Return (x, y) of the center of cell containing provided text 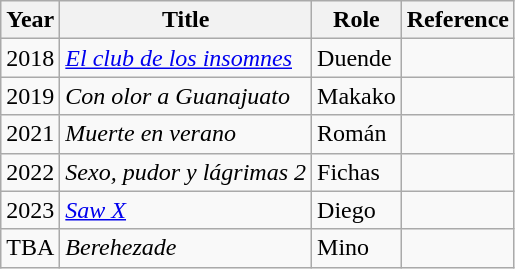
Con olor a Guanajuato (186, 96)
Role (357, 20)
2022 (30, 172)
2021 (30, 134)
El club de los insomnes (186, 58)
2023 (30, 210)
Sexo, pudor y lágrimas 2 (186, 172)
Fichas (357, 172)
2019 (30, 96)
Reference (458, 20)
Román (357, 134)
Muerte en verano (186, 134)
Year (30, 20)
Title (186, 20)
2018 (30, 58)
Duende (357, 58)
Makako (357, 96)
Saw X (186, 210)
TBA (30, 248)
Berehezade (186, 248)
Diego (357, 210)
Mino (357, 248)
